Identify which cell holds the provided text, then report its [x, y] central coordinate. 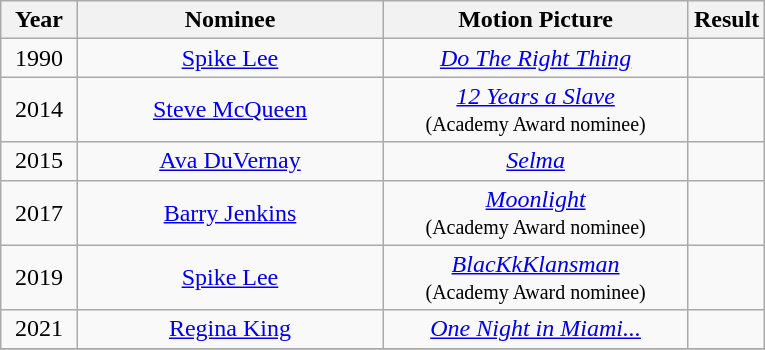
12 Years a Slave(Academy Award nominee) [536, 110]
Year [39, 20]
Nominee [230, 20]
Moonlight(Academy Award nominee) [536, 212]
2017 [39, 212]
Steve McQueen [230, 110]
2021 [39, 329]
2014 [39, 110]
2015 [39, 161]
2019 [39, 278]
Selma [536, 161]
1990 [39, 58]
Regina King [230, 329]
Motion Picture [536, 20]
Ava DuVernay [230, 161]
Result [726, 20]
BlacKkKlansman(Academy Award nominee) [536, 278]
One Night in Miami... [536, 329]
Barry Jenkins [230, 212]
Do The Right Thing [536, 58]
